Return the [X, Y] coordinate for the center point of the cell that contains the specified text.  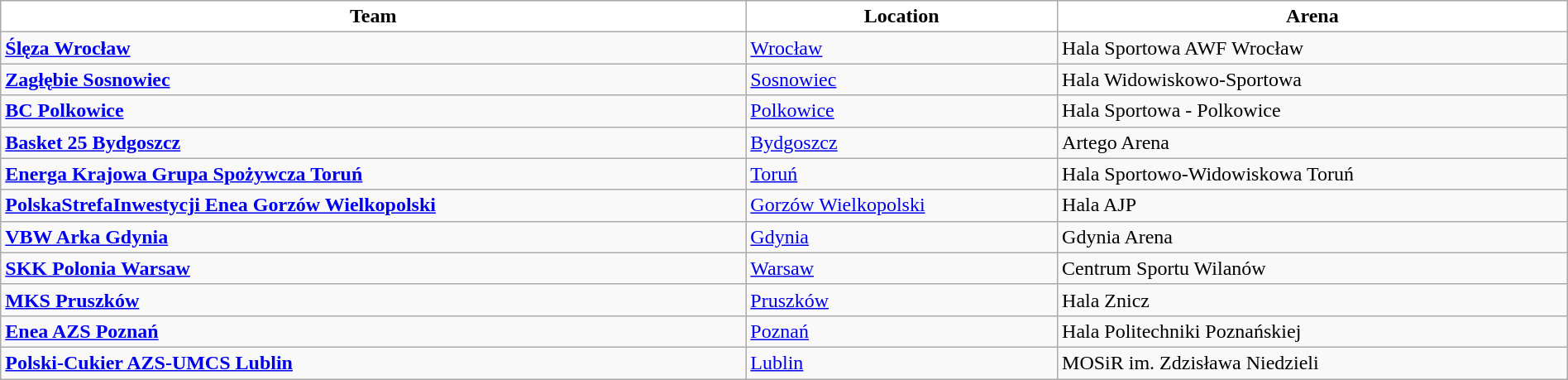
Toruń [901, 174]
Team [374, 17]
Lublin [901, 363]
Gdynia [901, 237]
Gdynia Arena [1313, 237]
Polkowice [901, 111]
Ślęza Wrocław [374, 48]
Basket 25 Bydgoszcz [374, 142]
Hala Sportowo-Widowiskowa Toruń [1313, 174]
Hala Sportowa - Polkowice [1313, 111]
Hala AJP [1313, 205]
Hala Sportowa AWF Wrocław [1313, 48]
Zagłębie Sosnowiec [374, 79]
Gorzów Wielkopolski [901, 205]
Poznań [901, 331]
Wrocław [901, 48]
Sosnowiec [901, 79]
Hala Znicz [1313, 300]
Enea AZS Poznań [374, 331]
Polski-Cukier AZS-UMCS Lublin [374, 363]
SKK Polonia Warsaw [374, 268]
PolskaStrefaInwestycji Enea Gorzów Wielkopolski [374, 205]
Warsaw [901, 268]
VBW Arka Gdynia [374, 237]
Hala Politechniki Poznańskiej [1313, 331]
Location [901, 17]
Centrum Sportu Wilanów [1313, 268]
MOSiR im. Zdzisława Niedzieli [1313, 363]
Arena [1313, 17]
Hala Widowiskowo-Sportowa [1313, 79]
Bydgoszcz [901, 142]
Energa Krajowa Grupa Spożywcza Toruń [374, 174]
Pruszków [901, 300]
BC Polkowice [374, 111]
MKS Pruszków [374, 300]
Artego Arena [1313, 142]
